Return the [X, Y] coordinate for the center point of the cell that contains the specified text.  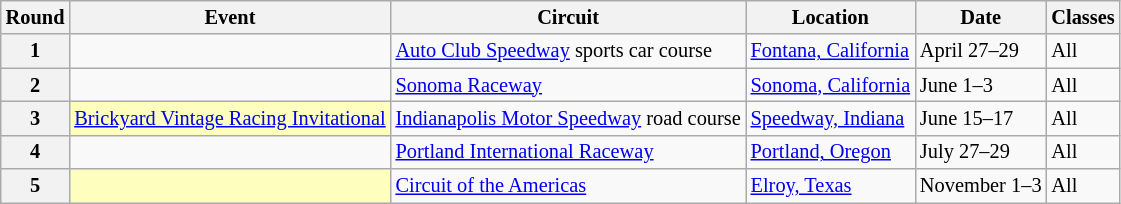
June 15–17 [980, 118]
Speedway, Indiana [830, 118]
Brickyard Vintage Racing Invitational [230, 118]
Location [830, 17]
April 27–29 [980, 51]
June 1–3 [980, 85]
2 [36, 85]
Auto Club Speedway sports car course [568, 51]
Circuit [568, 17]
Indianapolis Motor Speedway road course [568, 118]
4 [36, 152]
Fontana, California [830, 51]
November 1–3 [980, 186]
Portland International Raceway [568, 152]
1 [36, 51]
5 [36, 186]
Circuit of the Americas [568, 186]
3 [36, 118]
Round [36, 17]
Elroy, Texas [830, 186]
Portland, Oregon [830, 152]
July 27–29 [980, 152]
Sonoma Raceway [568, 85]
Event [230, 17]
Classes [1082, 17]
Date [980, 17]
Sonoma, California [830, 85]
